Determine the (X, Y) coordinate at the center of the cell enclosing the given text.  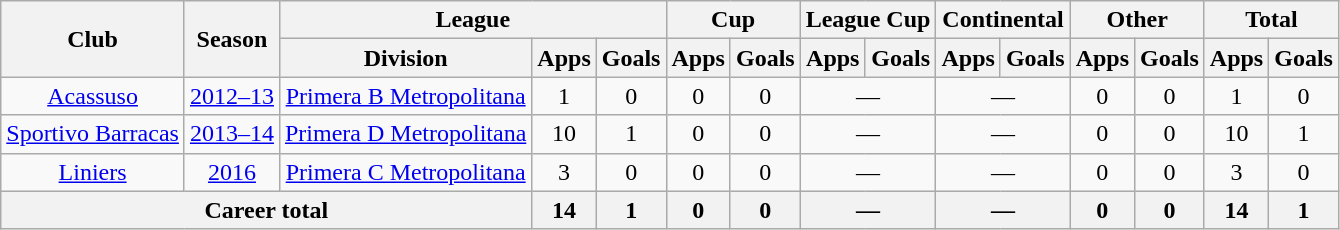
2013–14 (232, 134)
League Cup (868, 20)
Cup (733, 20)
2012–13 (232, 96)
League (472, 20)
Sportivo Barracas (93, 134)
Total (1271, 20)
Primera C Metropolitana (405, 172)
Liniers (93, 172)
Division (405, 58)
Career total (266, 210)
Primera D Metropolitana (405, 134)
Other (1137, 20)
Season (232, 39)
Acassuso (93, 96)
Continental (1003, 20)
Club (93, 39)
2016 (232, 172)
Primera B Metropolitana (405, 96)
